Detect which cell encompasses the target text, then output its (X, Y) center coordinate. 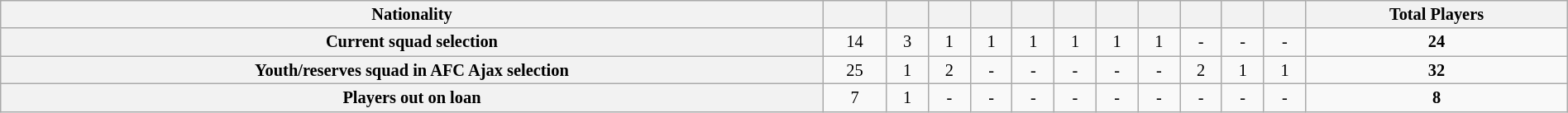
Players out on loan (412, 97)
3 (908, 42)
25 (855, 70)
32 (1437, 70)
8 (1437, 97)
Nationality (412, 14)
Total Players (1437, 14)
Youth/reserves squad in AFC Ajax selection (412, 70)
14 (855, 42)
7 (855, 97)
Current squad selection (412, 42)
24 (1437, 42)
